Determine the [X, Y] coordinate at the center of the cell enclosing the given text.  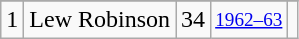
1 [12, 20]
34 [194, 20]
1962–63 [249, 20]
Lew Robinson [100, 20]
